Pinpoint the cell where the given text exists, returning its [x, y] midpoint coordinate. 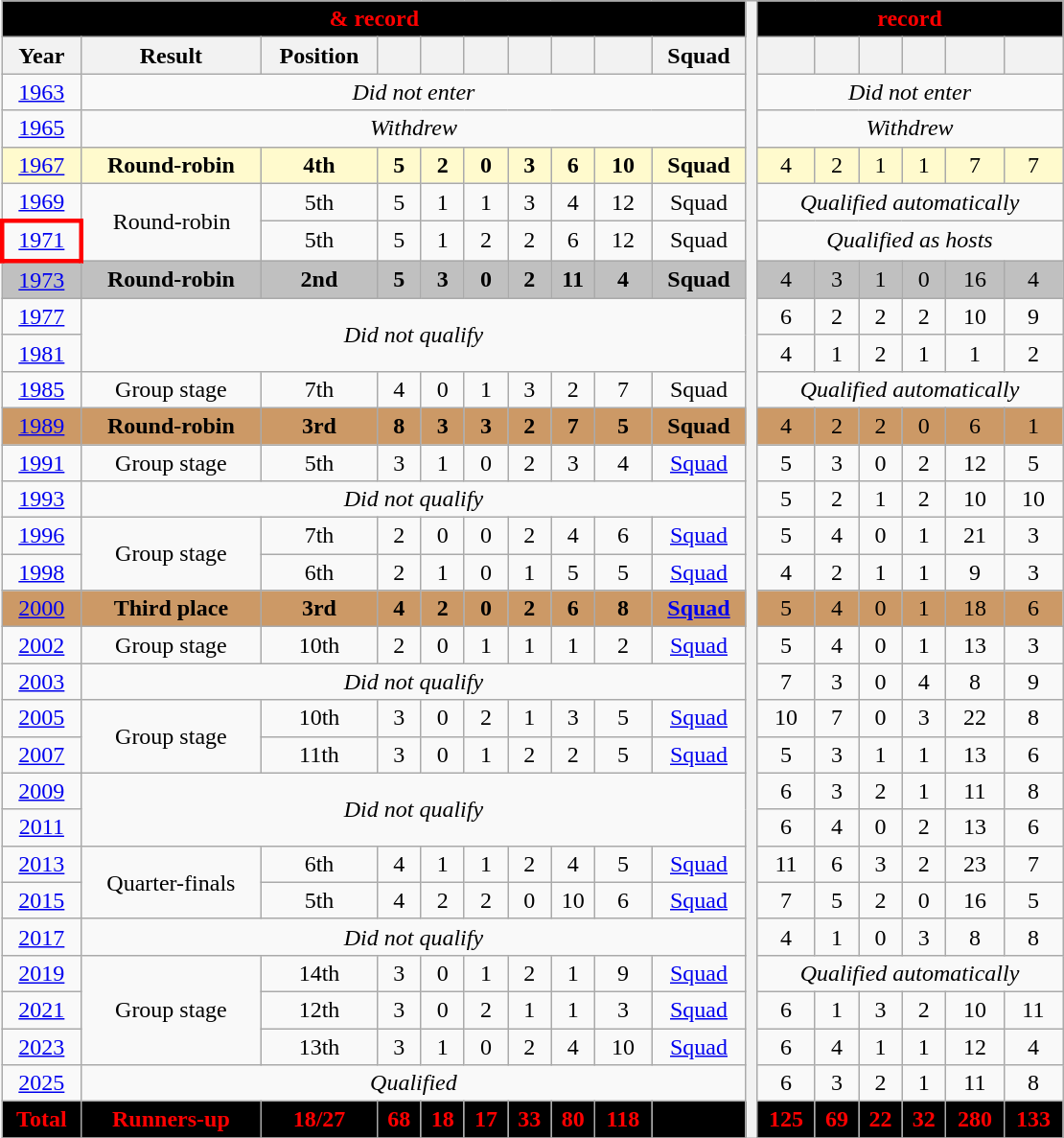
1977 [41, 316]
280 [974, 1120]
1973 [41, 280]
32 [924, 1120]
33 [529, 1120]
1993 [41, 499]
69 [836, 1120]
Runners-up [171, 1120]
2007 [41, 755]
Quarter-finals [171, 882]
14th [318, 973]
Qualified as hosts [911, 242]
2005 [41, 718]
2013 [41, 864]
125 [786, 1120]
118 [623, 1120]
80 [573, 1120]
133 [1033, 1120]
2021 [41, 1010]
2019 [41, 973]
21 [974, 536]
2025 [41, 1083]
1991 [41, 463]
record [911, 19]
2002 [41, 645]
Qualified [413, 1083]
68 [399, 1120]
Year [41, 56]
2017 [41, 937]
Position [318, 56]
23 [974, 864]
2015 [41, 900]
2000 [41, 609]
2023 [41, 1046]
12th [318, 1010]
1996 [41, 536]
1967 [41, 165]
& record [374, 19]
2003 [41, 682]
2009 [41, 791]
4th [318, 165]
1985 [41, 389]
Third place [171, 609]
1998 [41, 572]
17 [485, 1120]
1989 [41, 426]
Total [41, 1120]
1981 [41, 353]
11th [318, 755]
2nd [318, 280]
1965 [41, 128]
Result [171, 56]
1963 [41, 92]
1969 [41, 202]
1971 [41, 242]
18/27 [318, 1120]
13th [318, 1046]
2011 [41, 827]
